For the text-containing cell, return its midpoint in (x, y) coordinate format. 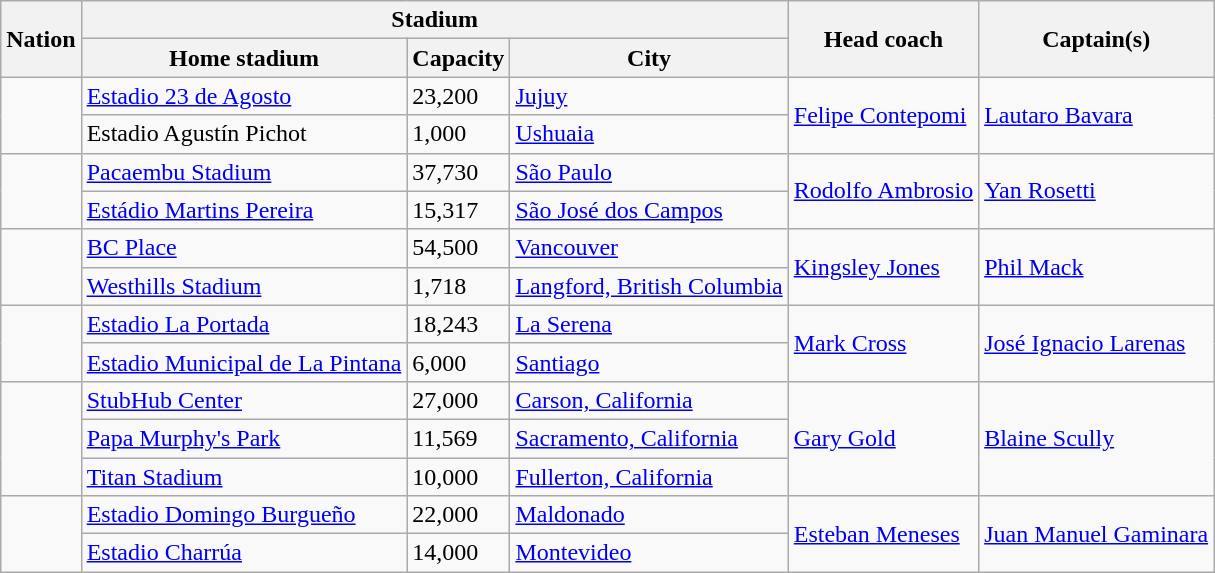
Carson, California (649, 400)
StubHub Center (244, 400)
Titan Stadium (244, 477)
27,000 (458, 400)
22,000 (458, 515)
Montevideo (649, 553)
Capacity (458, 58)
Rodolfo Ambrosio (883, 191)
Mark Cross (883, 343)
São José dos Campos (649, 210)
Vancouver (649, 248)
Estadio Agustín Pichot (244, 134)
6,000 (458, 362)
Lautaro Bavara (1096, 115)
11,569 (458, 438)
Head coach (883, 39)
Stadium (434, 20)
54,500 (458, 248)
23,200 (458, 96)
José Ignacio Larenas (1096, 343)
Juan Manuel Gaminara (1096, 534)
1,000 (458, 134)
Kingsley Jones (883, 267)
14,000 (458, 553)
Yan Rosetti (1096, 191)
Estadio La Portada (244, 324)
Papa Murphy's Park (244, 438)
Captain(s) (1096, 39)
Pacaembu Stadium (244, 172)
37,730 (458, 172)
Jujuy (649, 96)
Ushuaia (649, 134)
1,718 (458, 286)
La Serena (649, 324)
Esteban Meneses (883, 534)
Westhills Stadium (244, 286)
Fullerton, California (649, 477)
Maldonado (649, 515)
Blaine Scully (1096, 438)
Estadio Domingo Burgueño (244, 515)
Santiago (649, 362)
15,317 (458, 210)
Estadio Charrúa (244, 553)
BC Place (244, 248)
Gary Gold (883, 438)
Felipe Contepomi (883, 115)
Estadio 23 de Agosto (244, 96)
Sacramento, California (649, 438)
Nation (41, 39)
Langford, British Columbia (649, 286)
Estadio Municipal de La Pintana (244, 362)
City (649, 58)
Estádio Martins Pereira (244, 210)
Home stadium (244, 58)
18,243 (458, 324)
São Paulo (649, 172)
10,000 (458, 477)
Phil Mack (1096, 267)
